Search for the cell housing the specified text and yield its (x, y) center coordinate. 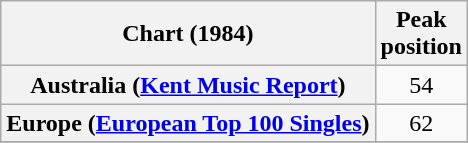
54 (421, 85)
Peakposition (421, 34)
Australia (Kent Music Report) (188, 85)
Chart (1984) (188, 34)
Europe (European Top 100 Singles) (188, 123)
62 (421, 123)
